Provide the [x, y] coordinate of the cell's center where the given text is located.  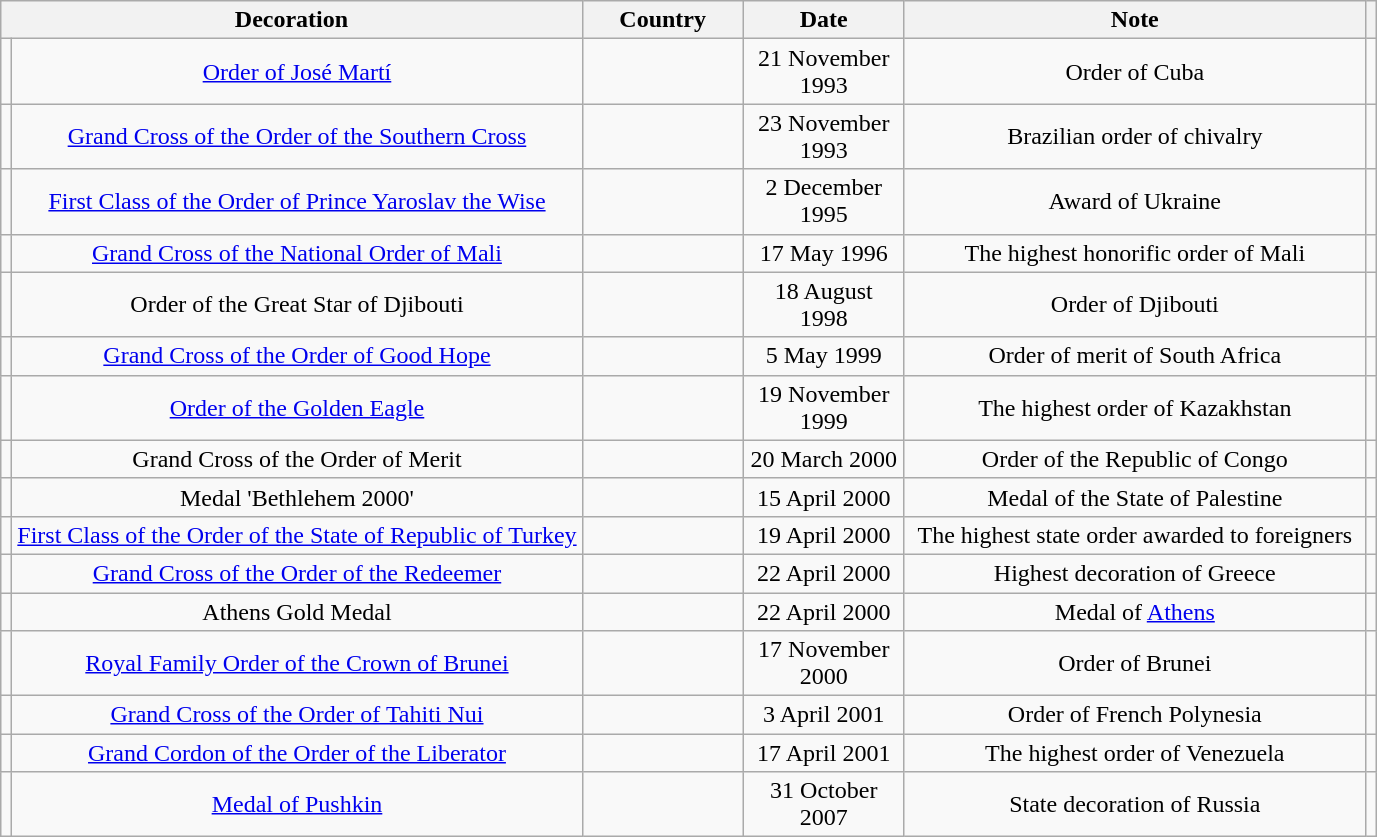
The highest honorific order of Mali [1134, 253]
Grand Cross of the Order of the Redeemer [297, 573]
Order of Cuba [1134, 72]
Grand Cross of the Order of the Southern Cross [297, 136]
Order of José Martí [297, 72]
Country [662, 20]
Medal 'Bethlehem 2000' [297, 497]
Grand Cross of the Order of Merit [297, 459]
The highest order of Venezuela [1134, 753]
Athens Gold Medal [297, 611]
Note [1134, 20]
31 October 2007 [824, 804]
Order of Brunei [1134, 664]
15 April 2000 [824, 497]
Grand Cross of the Order of Good Hope [297, 356]
Grand Cross of the Order of Tahiti Nui [297, 715]
17 April 2001 [824, 753]
19 April 2000 [824, 535]
Order of French Polynesia [1134, 715]
Order of the Republic of Congo [1134, 459]
Order of the Great Star of Djibouti [297, 304]
23 November 1993 [824, 136]
Date [824, 20]
21 November 1993 [824, 72]
2 December 1995 [824, 202]
The highest order of Kazakhstan [1134, 408]
Grand Cross of the National Order of Mali [297, 253]
Order of the Golden Eagle [297, 408]
19 November 1999 [824, 408]
20 March 2000 [824, 459]
Brazilian order of chivalry [1134, 136]
5 May 1999 [824, 356]
Order of merit of South Africa [1134, 356]
Highest decoration of Greece [1134, 573]
First Class of the Order of the State of Republic of Turkey [297, 535]
3 April 2001 [824, 715]
Royal Family Order of the Crown of Brunei [297, 664]
The highest state order awarded to foreigners [1134, 535]
Grand Cordon of the Order of the Liberator [297, 753]
Medal of Pushkin [297, 804]
Order of Djibouti [1134, 304]
Medal of the State of Palestine [1134, 497]
17 November 2000 [824, 664]
18 August 1998 [824, 304]
17 May 1996 [824, 253]
State decoration of Russia [1134, 804]
Award of Ukraine [1134, 202]
Medal of Athens [1134, 611]
Decoration [292, 20]
First Class of the Order of Prince Yaroslav the Wise [297, 202]
